For the text-containing cell, return its midpoint in [x, y] coordinate format. 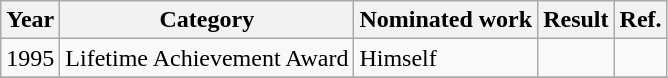
Nominated work [446, 20]
Ref. [640, 20]
Result [576, 20]
Lifetime Achievement Award [207, 58]
1995 [30, 58]
Year [30, 20]
Category [207, 20]
Himself [446, 58]
